Detect which cell encompasses the target text, then output its (x, y) center coordinate. 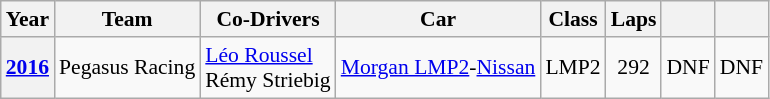
LMP2 (572, 68)
Laps (634, 19)
292 (634, 68)
Team (127, 19)
Morgan LMP2-Nissan (438, 68)
Year (28, 19)
Car (438, 19)
Co-Drivers (268, 19)
Class (572, 19)
Léo Roussel Rémy Striebig (268, 68)
2016 (28, 68)
Pegasus Racing (127, 68)
